Pinpoint the cell where the given text exists, returning its [x, y] midpoint coordinate. 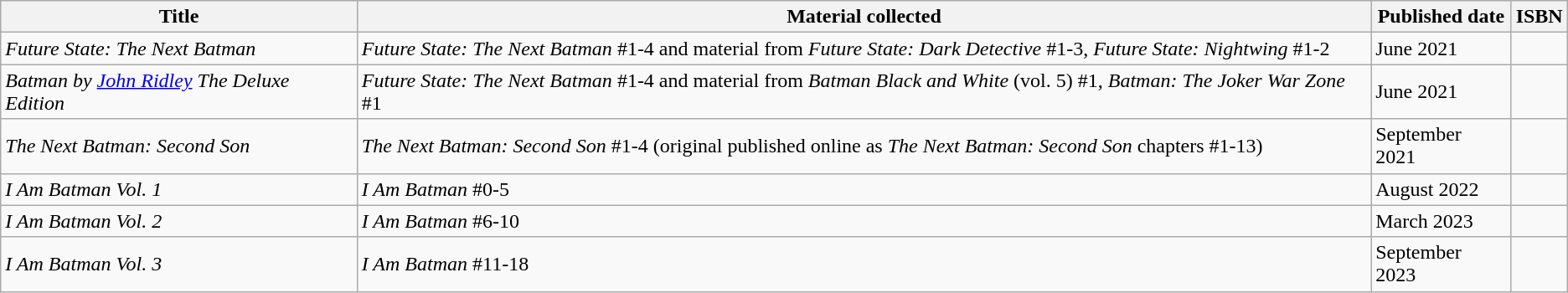
September 2023 [1441, 265]
I Am Batman Vol. 3 [179, 265]
I Am Batman Vol. 1 [179, 189]
August 2022 [1441, 189]
The Next Batman: Second Son [179, 146]
The Next Batman: Second Son #1-4 (original published online as The Next Batman: Second Son chapters #1-13) [864, 146]
ISBN [1540, 17]
Batman by John Ridley The Deluxe Edition [179, 92]
September 2021 [1441, 146]
March 2023 [1441, 221]
I Am Batman #6-10 [864, 221]
Future State: The Next Batman [179, 49]
Title [179, 17]
I Am Batman Vol. 2 [179, 221]
Future State: The Next Batman #1-4 and material from Future State: Dark Detective #1-3, Future State: Nightwing #1-2 [864, 49]
Published date [1441, 17]
I Am Batman #11-18 [864, 265]
Future State: The Next Batman #1-4 and material from Batman Black and White (vol. 5) #1, Batman: The Joker War Zone #1 [864, 92]
Material collected [864, 17]
I Am Batman #0-5 [864, 189]
